Identify which cell holds the provided text, then report its (X, Y) central coordinate. 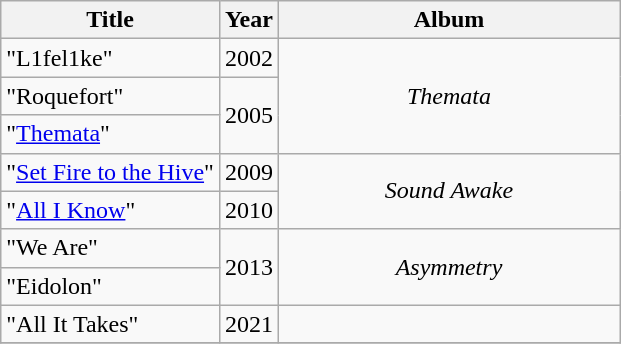
"All It Takes" (110, 324)
2005 (248, 115)
Asymmetry (448, 267)
2009 (248, 172)
Year (248, 20)
2013 (248, 267)
"Eidolon" (110, 286)
"Themata" (110, 134)
Album (448, 20)
Themata (448, 96)
"Roquefort" (110, 96)
"L1fel1ke" (110, 58)
Title (110, 20)
Sound Awake (448, 191)
"We Are" (110, 248)
"All I Know" (110, 210)
2021 (248, 324)
2010 (248, 210)
"Set Fire to the Hive" (110, 172)
2002 (248, 58)
